Output the [X, Y] coordinate of the center of the cell containing the given text.  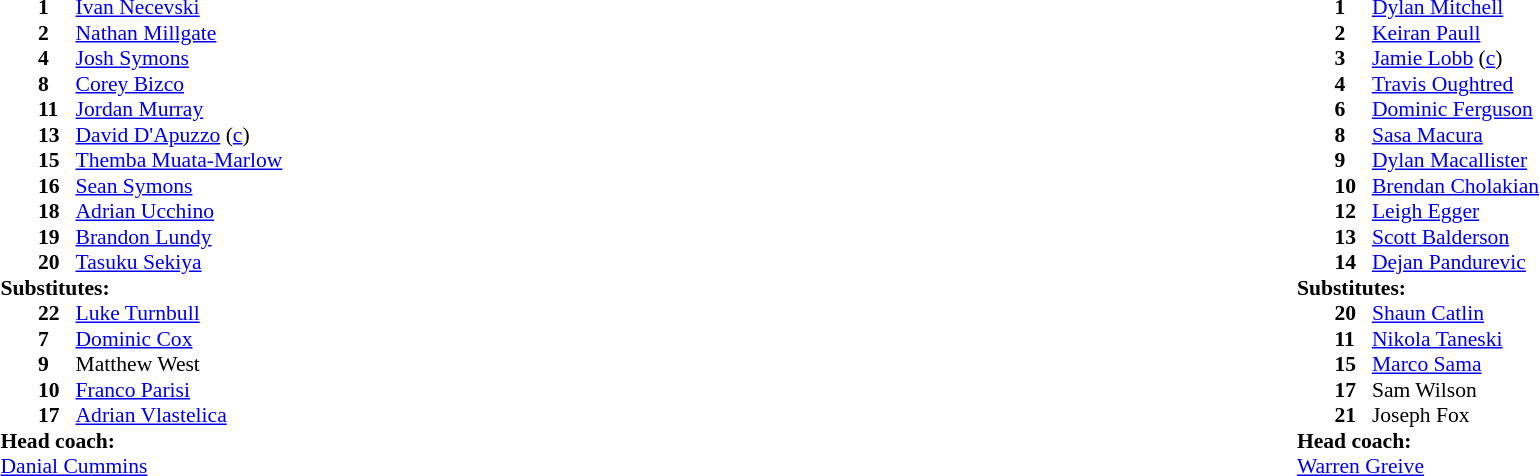
Corey Bizco [180, 84]
14 [1353, 263]
Josh Symons [180, 59]
Keiran Paull [1456, 33]
Shaun Catlin [1456, 313]
Brandon Lundy [180, 237]
16 [57, 186]
Jamie Lobb (c) [1456, 59]
Marco Sama [1456, 365]
Jordan Murray [180, 109]
Travis Oughtred [1456, 84]
Matthew West [180, 365]
19 [57, 237]
18 [57, 211]
Joseph Fox [1456, 415]
Adrian Ucchino [180, 211]
David D'Apuzzo (c) [180, 135]
Dejan Pandurevic [1456, 263]
Luke Turnbull [180, 313]
6 [1353, 109]
Dylan Macallister [1456, 161]
Scott Balderson [1456, 237]
Dominic Ferguson [1456, 109]
Nathan Millgate [180, 33]
Sasa Macura [1456, 135]
Adrian Vlastelica [180, 415]
Dominic Cox [180, 339]
Themba Muata-Marlow [180, 161]
7 [57, 339]
21 [1353, 415]
Nikola Taneski [1456, 339]
Leigh Egger [1456, 211]
3 [1353, 59]
Sean Symons [180, 186]
Tasuku Sekiya [180, 263]
22 [57, 313]
12 [1353, 211]
Franco Parisi [180, 390]
Sam Wilson [1456, 390]
Brendan Cholakian [1456, 186]
